Detect which cell encompasses the target text, then output its [x, y] center coordinate. 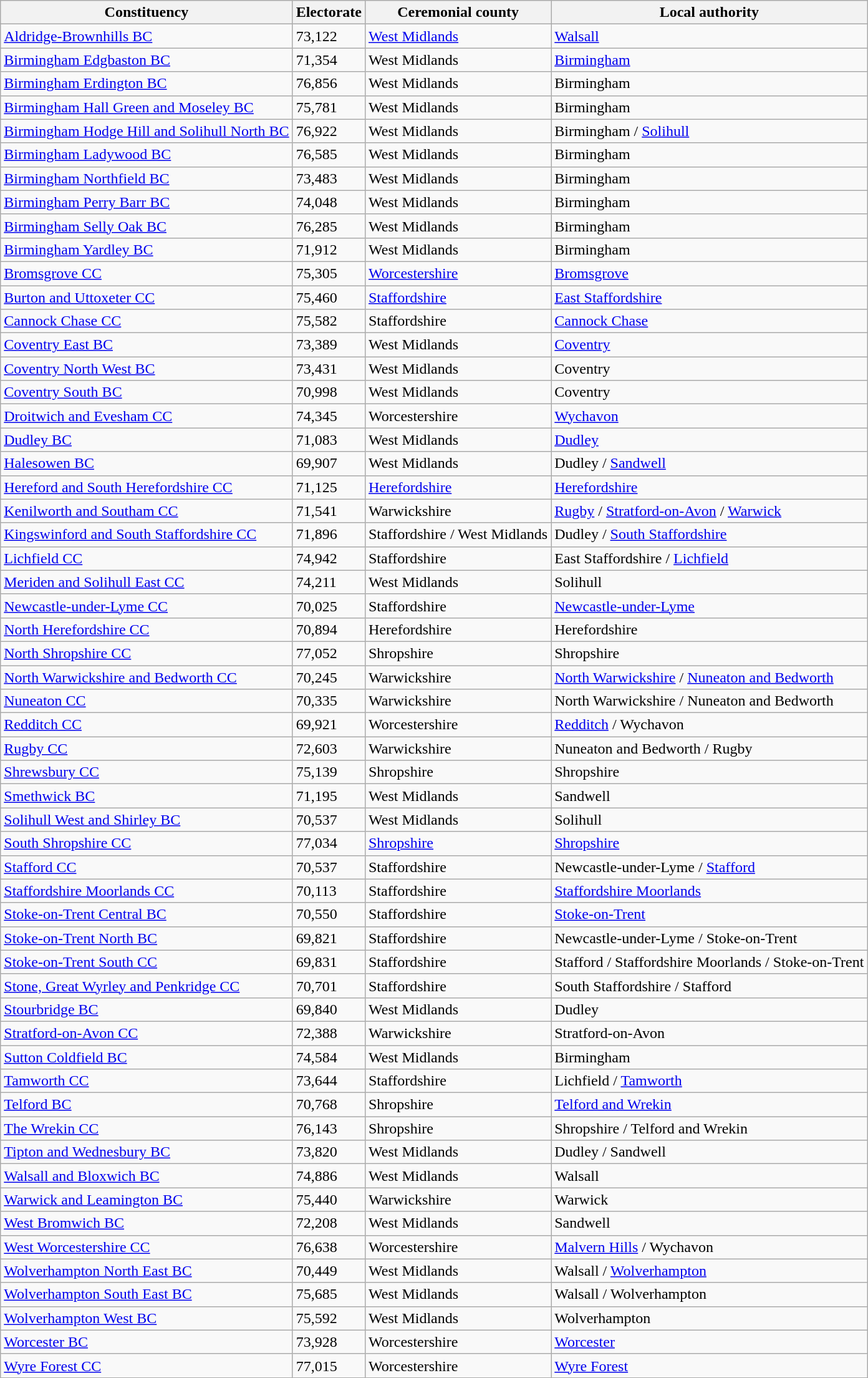
70,449 [329, 1271]
77,052 [329, 653]
74,942 [329, 558]
Meriden and Solihull East CC [147, 582]
South Shropshire CC [147, 843]
Birmingham Perry Barr BC [147, 202]
Wolverhampton West BC [147, 1318]
75,592 [329, 1318]
Worcester BC [147, 1342]
West Worcestershire CC [147, 1247]
Wyre Forest [710, 1366]
Birmingham Erdington BC [147, 84]
Kingswinford and South Staffordshire CC [147, 535]
West Bromwich BC [147, 1223]
70,550 [329, 915]
Newcastle-under-Lyme / Stoke-on-Trent [710, 938]
Solihull West and Shirley BC [147, 820]
Aldridge-Brownhills BC [147, 36]
East Staffordshire / Lichfield [710, 558]
70,113 [329, 891]
75,781 [329, 107]
Warwick and Leamington BC [147, 1200]
70,335 [329, 701]
74,048 [329, 202]
71,896 [329, 535]
71,083 [329, 440]
Staffordshire Moorlands CC [147, 891]
Ceremonial county [458, 12]
Redditch CC [147, 725]
North Warwickshire and Bedworth CC [147, 677]
73,928 [329, 1342]
East Staffordshire [710, 298]
Newcastle-under-Lyme [710, 606]
Stratford-on-Avon [710, 1033]
The Wrekin CC [147, 1128]
Walsall and Bloxwich BC [147, 1176]
Stourbridge BC [147, 1009]
77,015 [329, 1366]
Bromsgrove CC [147, 273]
73,483 [329, 178]
Smethwick BC [147, 796]
74,584 [329, 1057]
70,025 [329, 606]
71,195 [329, 796]
70,998 [329, 392]
Lichfield / Tamworth [710, 1081]
Hereford and South Herefordshire CC [147, 487]
Bromsgrove [710, 273]
Local authority [710, 12]
South Staffordshire / Stafford [710, 986]
Droitwich and Evesham CC [147, 416]
75,460 [329, 298]
76,638 [329, 1247]
Birmingham Edgbaston BC [147, 60]
Halesowen BC [147, 463]
Wolverhampton [710, 1318]
Cannock Chase CC [147, 321]
Staffordshire / West Midlands [458, 535]
75,305 [329, 273]
Rugby / Stratford-on-Avon / Warwick [710, 511]
Stoke-on-Trent Central BC [147, 915]
Stratford-on-Avon CC [147, 1033]
Worcester [710, 1342]
71,912 [329, 250]
Wychavon [710, 416]
71,125 [329, 487]
76,285 [329, 226]
72,388 [329, 1033]
75,685 [329, 1294]
76,143 [329, 1128]
70,701 [329, 986]
74,211 [329, 582]
Wyre Forest CC [147, 1366]
74,886 [329, 1176]
73,644 [329, 1081]
Electorate [329, 12]
Newcastle-under-Lyme CC [147, 606]
73,122 [329, 36]
71,354 [329, 60]
69,921 [329, 725]
Cannock Chase [710, 321]
Stoke-on-Trent [710, 915]
75,440 [329, 1200]
Coventry East BC [147, 345]
74,345 [329, 416]
Birmingham Selly Oak BC [147, 226]
69,821 [329, 938]
72,208 [329, 1223]
Telford and Wrekin [710, 1105]
Malvern Hills / Wychavon [710, 1247]
76,585 [329, 155]
73,389 [329, 345]
76,922 [329, 131]
Tamworth CC [147, 1081]
Staffordshire Moorlands [710, 891]
Warwick [710, 1200]
Coventry South BC [147, 392]
69,831 [329, 962]
Stoke-on-Trent North BC [147, 938]
75,582 [329, 321]
Birmingham Hodge Hill and Solihull North BC [147, 131]
Birmingham Yardley BC [147, 250]
Wolverhampton South East BC [147, 1294]
73,820 [329, 1152]
73,431 [329, 369]
Kenilworth and Southam CC [147, 511]
Redditch / Wychavon [710, 725]
Stafford / Staffordshire Moorlands / Stoke-on-Trent [710, 962]
Dudley BC [147, 440]
70,245 [329, 677]
Rugby CC [147, 749]
Newcastle-under-Lyme / Stafford [710, 867]
Stoke-on-Trent South CC [147, 962]
Shropshire / Telford and Wrekin [710, 1128]
Burton and Uttoxeter CC [147, 298]
Dudley / South Staffordshire [710, 535]
Birmingham / Solihull [710, 131]
Birmingham Northfield BC [147, 178]
77,034 [329, 843]
70,768 [329, 1105]
72,603 [329, 749]
69,840 [329, 1009]
Constituency [147, 12]
Birmingham Hall Green and Moseley BC [147, 107]
Tipton and Wednesbury BC [147, 1152]
Sutton Coldfield BC [147, 1057]
Nuneaton and Bedworth / Rugby [710, 749]
Wolverhampton North East BC [147, 1271]
Birmingham Ladywood BC [147, 155]
Stone, Great Wyrley and Penkridge CC [147, 986]
Nuneaton CC [147, 701]
71,541 [329, 511]
69,907 [329, 463]
76,856 [329, 84]
Lichfield CC [147, 558]
75,139 [329, 772]
North Shropshire CC [147, 653]
Coventry North West BC [147, 369]
Telford BC [147, 1105]
Stafford CC [147, 867]
Shrewsbury CC [147, 772]
North Herefordshire CC [147, 629]
70,894 [329, 629]
